Scan for the cell matching the given text and deliver its (x, y) coordinate at center. 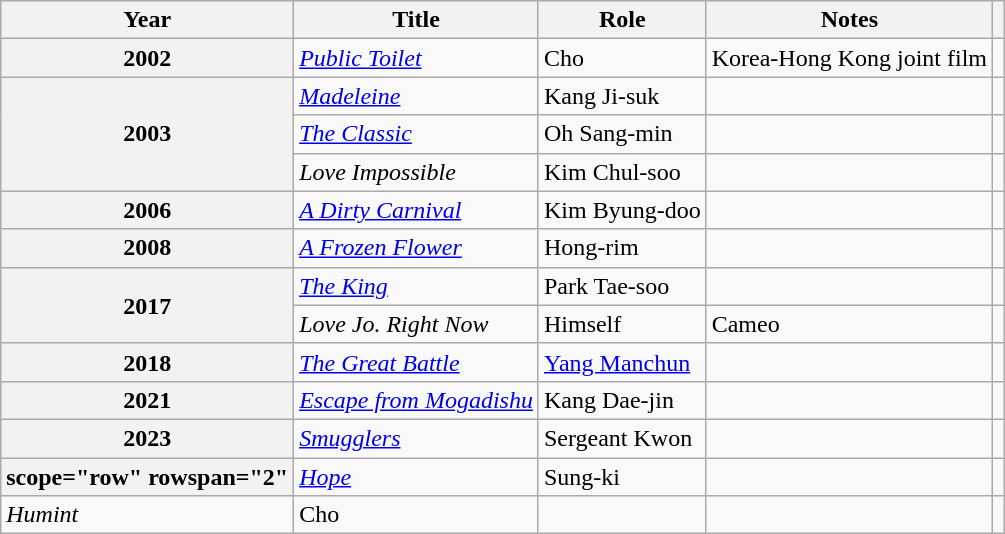
2023 (148, 438)
Kang Dae-jin (622, 400)
Hong-rim (622, 248)
The Classic (416, 134)
Smugglers (416, 438)
Park Tae-soo (622, 286)
Kang Ji-suk (622, 96)
A Frozen Flower (416, 248)
Hope (416, 477)
Love Jo. Right Now (416, 324)
Kim Byung-doo (622, 210)
Cameo (849, 324)
2021 (148, 400)
Role (622, 20)
Korea-Hong Kong joint film (849, 58)
2002 (148, 58)
Himself (622, 324)
Year (148, 20)
The King (416, 286)
Love Impossible (416, 172)
Oh Sang-min (622, 134)
2018 (148, 362)
2006 (148, 210)
2008 (148, 248)
Madeleine (416, 96)
Title (416, 20)
scope="row" rowspan="2" (148, 477)
The Great Battle (416, 362)
2017 (148, 305)
Humint (148, 515)
Escape from Mogadishu (416, 400)
Sung-ki (622, 477)
Sergeant Kwon (622, 438)
Public Toilet (416, 58)
Notes (849, 20)
A Dirty Carnival (416, 210)
2003 (148, 134)
Yang Manchun (622, 362)
Kim Chul-soo (622, 172)
